Locate the cell with the specified text and output its (X, Y) center coordinate. 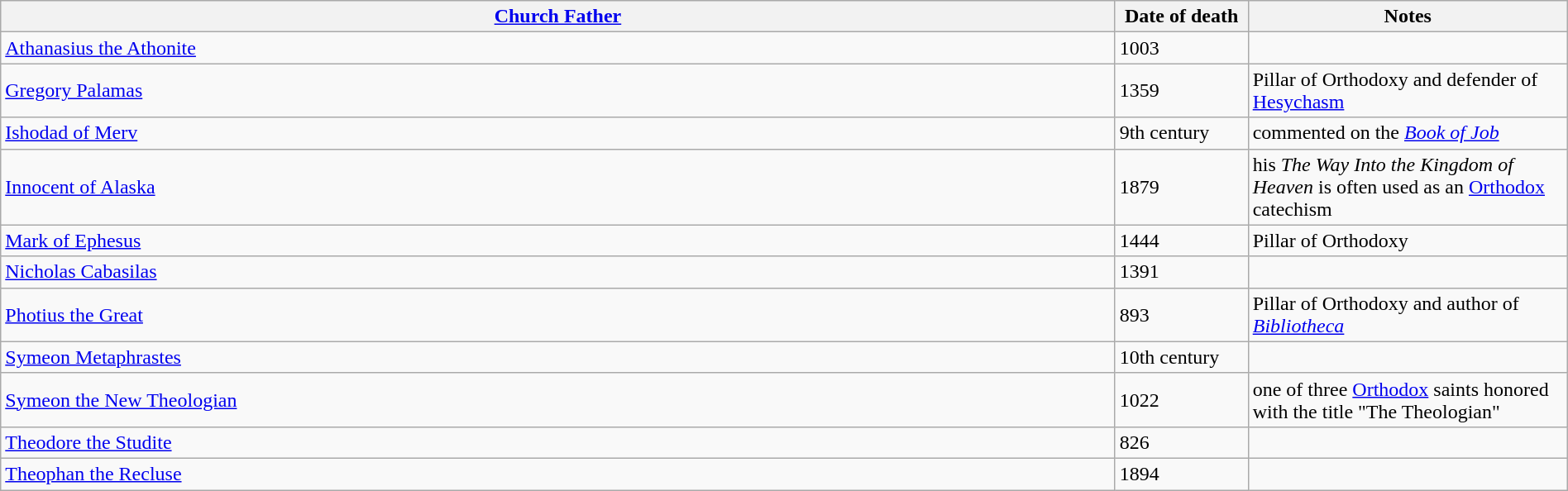
Photius the Great (557, 314)
1879 (1181, 187)
1022 (1181, 400)
Mark of Ephesus (557, 241)
Pillar of Orthodoxy and defender of Hesychasm (1408, 91)
commented on the Book of Job (1408, 133)
Notes (1408, 17)
Ishodad of Merv (557, 133)
9th century (1181, 133)
10th century (1181, 357)
1391 (1181, 272)
Theodore the Studite (557, 442)
Pillar of Orthodoxy and author of Bibliotheca (1408, 314)
1444 (1181, 241)
Church Father (557, 17)
Symeon the New Theologian (557, 400)
1003 (1181, 48)
Symeon Metaphrastes (557, 357)
Theophan the Recluse (557, 474)
his The Way Into the Kingdom of Heaven is often used as an Orthodox catechism (1408, 187)
Date of death (1181, 17)
1359 (1181, 91)
Athanasius the Athonite (557, 48)
one of three Orthodox saints honored with the title "The Theologian" (1408, 400)
893 (1181, 314)
Pillar of Orthodoxy (1408, 241)
1894 (1181, 474)
Gregory Palamas (557, 91)
Nicholas Cabasilas (557, 272)
826 (1181, 442)
Innocent of Alaska (557, 187)
